From the cell containing the given text, extract its center point as [x, y] coordinate. 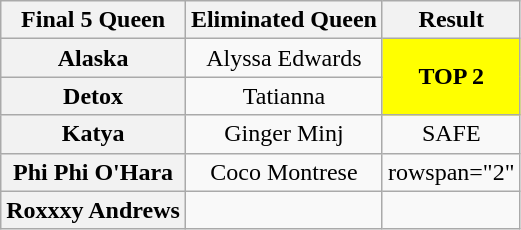
Ginger Minj [284, 134]
Eliminated Queen [284, 20]
TOP 2 [451, 77]
Final 5 Queen [94, 20]
Roxxxy Andrews [94, 210]
Result [451, 20]
Katya [94, 134]
SAFE [451, 134]
rowspan="2" [451, 172]
Detox [94, 96]
Tatianna [284, 96]
Coco Montrese [284, 172]
Alaska [94, 58]
Alyssa Edwards [284, 58]
Phi Phi O'Hara [94, 172]
